Extract the [X, Y] coordinate from the center of the cell holding the provided text.  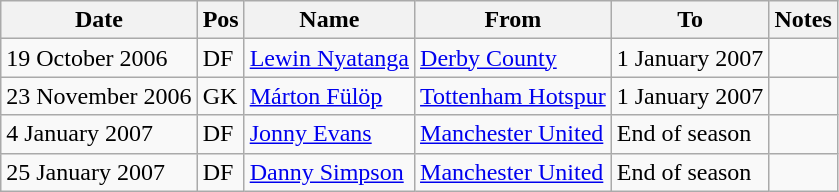
From [514, 20]
Name [329, 20]
Derby County [514, 58]
Márton Fülöp [329, 96]
Notes [803, 20]
Date [99, 20]
Danny Simpson [329, 172]
Jonny Evans [329, 134]
Lewin Nyatanga [329, 58]
19 October 2006 [99, 58]
25 January 2007 [99, 172]
To [690, 20]
4 January 2007 [99, 134]
23 November 2006 [99, 96]
Tottenham Hotspur [514, 96]
GK [220, 96]
Pos [220, 20]
